Detect which cell encompasses the target text, then output its (X, Y) center coordinate. 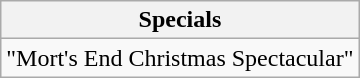
"Mort's End Christmas Spectacular" (180, 58)
Specials (180, 20)
